Return the (X, Y) coordinate for the center point of the cell that contains the specified text.  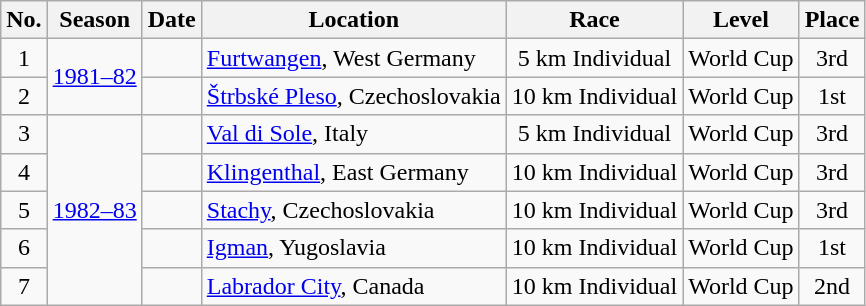
4 (24, 172)
Location (354, 20)
Val di Sole, Italy (354, 134)
5 (24, 210)
Labrador City, Canada (354, 286)
2 (24, 96)
Furtwangen, West Germany (354, 58)
Level (741, 20)
Stachy, Czechoslovakia (354, 210)
2nd (832, 286)
Season (94, 20)
Igman, Yugoslavia (354, 248)
Place (832, 20)
1 (24, 58)
3 (24, 134)
1981–82 (94, 77)
Race (594, 20)
Klingenthal, East Germany (354, 172)
7 (24, 286)
Štrbské Pleso, Czechoslovakia (354, 96)
1982–83 (94, 210)
6 (24, 248)
No. (24, 20)
Date (172, 20)
